Pinpoint the cell where the given text exists, returning its [x, y] midpoint coordinate. 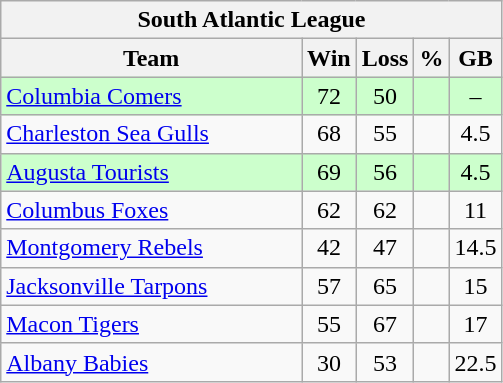
Team [152, 58]
57 [330, 286]
% [432, 58]
42 [330, 248]
Columbia Comers [152, 96]
South Atlantic League [252, 20]
22.5 [476, 362]
Jacksonville Tarpons [152, 286]
Montgomery Rebels [152, 248]
68 [330, 134]
47 [385, 248]
67 [385, 324]
65 [385, 286]
69 [330, 172]
Macon Tigers [152, 324]
30 [330, 362]
Albany Babies [152, 362]
56 [385, 172]
– [476, 96]
72 [330, 96]
Loss [385, 58]
50 [385, 96]
Charleston Sea Gulls [152, 134]
Augusta Tourists [152, 172]
Columbus Foxes [152, 210]
14.5 [476, 248]
GB [476, 58]
17 [476, 324]
15 [476, 286]
53 [385, 362]
Win [330, 58]
11 [476, 210]
